Capture the cell that displays the provided text and extract its (X, Y) central coordinate. 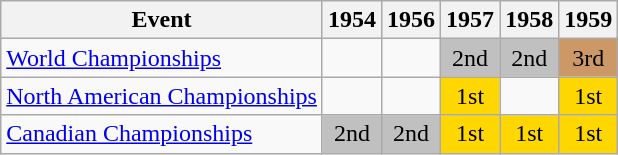
1958 (530, 20)
1956 (412, 20)
North American Championships (162, 96)
3rd (588, 58)
1957 (470, 20)
1959 (588, 20)
Canadian Championships (162, 134)
1954 (352, 20)
Event (162, 20)
World Championships (162, 58)
